From the cell containing the given text, extract its center point as (X, Y) coordinate. 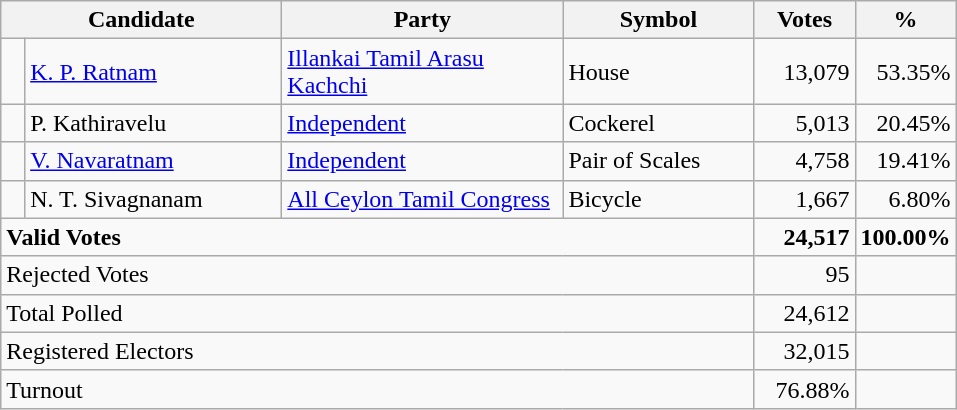
53.35% (906, 72)
Symbol (658, 20)
Party (422, 20)
4,758 (804, 161)
Registered Electors (378, 351)
5,013 (804, 123)
Rejected Votes (378, 275)
Cockerel (658, 123)
19.41% (906, 161)
K. P. Ratnam (154, 72)
100.00% (906, 237)
6.80% (906, 199)
Turnout (378, 389)
Candidate (142, 20)
Illankai Tamil Arasu Kachchi (422, 72)
1,667 (804, 199)
Valid Votes (378, 237)
House (658, 72)
76.88% (804, 389)
V. Navaratnam (154, 161)
Bicycle (658, 199)
P. Kathiravelu (154, 123)
20.45% (906, 123)
Votes (804, 20)
13,079 (804, 72)
32,015 (804, 351)
95 (804, 275)
% (906, 20)
All Ceylon Tamil Congress (422, 199)
Pair of Scales (658, 161)
N. T. Sivagnanam (154, 199)
24,517 (804, 237)
24,612 (804, 313)
Total Polled (378, 313)
